Locate the cell with the specified text and output its [x, y] center coordinate. 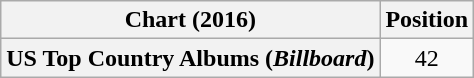
Chart (2016) [190, 20]
Position [427, 20]
42 [427, 58]
US Top Country Albums (Billboard) [190, 58]
